For the text-containing cell, return its midpoint in (x, y) coordinate format. 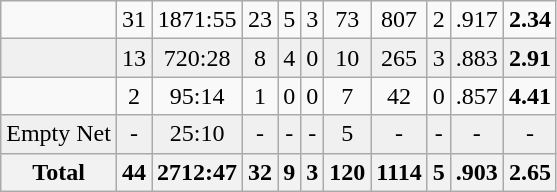
4.41 (530, 96)
44 (134, 172)
.883 (476, 58)
8 (260, 58)
13 (134, 58)
Total (59, 172)
807 (399, 20)
.903 (476, 172)
10 (348, 58)
265 (399, 58)
1871:55 (198, 20)
95:14 (198, 96)
2.65 (530, 172)
73 (348, 20)
Empty Net (59, 134)
1114 (399, 172)
9 (290, 172)
31 (134, 20)
.917 (476, 20)
25:10 (198, 134)
2712:47 (198, 172)
720:28 (198, 58)
120 (348, 172)
32 (260, 172)
2.91 (530, 58)
7 (348, 96)
4 (290, 58)
.857 (476, 96)
1 (260, 96)
42 (399, 96)
2.34 (530, 20)
23 (260, 20)
